From the cell containing the given text, extract its center point as [X, Y] coordinate. 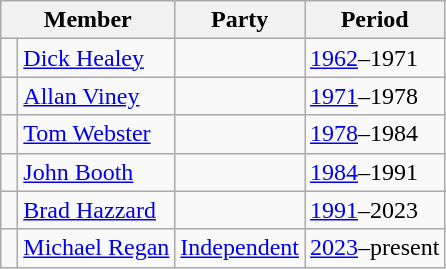
Tom Webster [96, 134]
Independent [240, 248]
1984–1991 [374, 172]
1971–1978 [374, 96]
Party [240, 20]
1991–2023 [374, 210]
Michael Regan [96, 248]
Brad Hazzard [96, 210]
Dick Healey [96, 58]
John Booth [96, 172]
Period [374, 20]
Member [88, 20]
Allan Viney [96, 96]
2023–present [374, 248]
1962–1971 [374, 58]
1978–1984 [374, 134]
